Provide the (X, Y) coordinate of the cell's center where the given text is located.  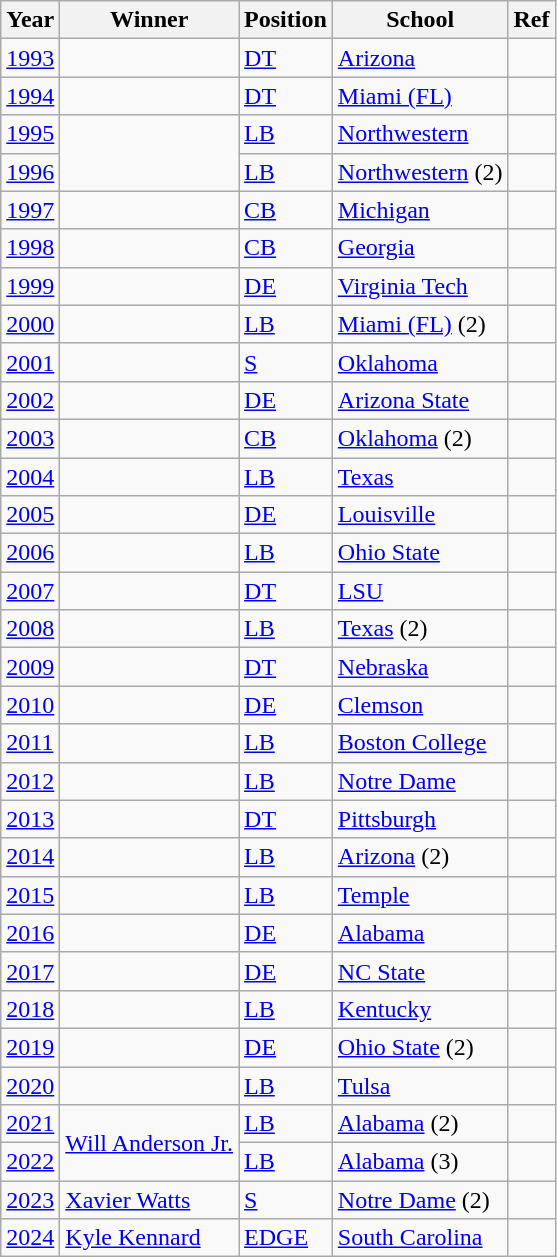
Clemson (420, 705)
South Carolina (420, 1238)
LSU (420, 591)
2018 (30, 1009)
Arizona (2) (420, 857)
Winner (150, 20)
2024 (30, 1238)
EDGE (286, 1238)
Will Anderson Jr. (150, 1143)
2002 (30, 400)
Alabama (3) (420, 1162)
NC State (420, 971)
Notre Dame (420, 781)
Oklahoma (420, 362)
Georgia (420, 248)
Ohio State (2) (420, 1047)
Ref (532, 20)
1993 (30, 58)
Northwestern (420, 134)
2003 (30, 438)
1998 (30, 248)
Miami (FL) (420, 96)
1996 (30, 172)
2005 (30, 515)
2010 (30, 705)
Arizona (420, 58)
Ohio State (420, 553)
Boston College (420, 743)
Notre Dame (2) (420, 1200)
2016 (30, 933)
2013 (30, 819)
Louisville (420, 515)
Miami (FL) (2) (420, 324)
Year (30, 20)
1995 (30, 134)
Virginia Tech (420, 286)
2008 (30, 629)
1994 (30, 96)
2004 (30, 477)
2020 (30, 1085)
School (420, 20)
2019 (30, 1047)
2012 (30, 781)
2017 (30, 971)
2015 (30, 895)
Alabama (2) (420, 1124)
Temple (420, 895)
Position (286, 20)
Oklahoma (2) (420, 438)
Michigan (420, 210)
1997 (30, 210)
2014 (30, 857)
2009 (30, 667)
2000 (30, 324)
Xavier Watts (150, 1200)
Arizona State (420, 400)
Texas (2) (420, 629)
Tulsa (420, 1085)
2011 (30, 743)
2007 (30, 591)
Northwestern (2) (420, 172)
Pittsburgh (420, 819)
Texas (420, 477)
Alabama (420, 933)
2023 (30, 1200)
1999 (30, 286)
Kentucky (420, 1009)
Kyle Kennard (150, 1238)
2022 (30, 1162)
2001 (30, 362)
2006 (30, 553)
Nebraska (420, 667)
2021 (30, 1124)
